Provide the [X, Y] coordinate of the cell's center where the given text is located.  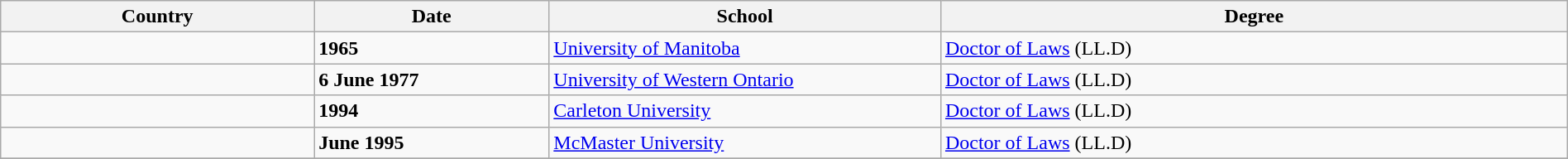
1994 [432, 111]
Degree [1254, 17]
McMaster University [745, 142]
June 1995 [432, 142]
Country [157, 17]
School [745, 17]
Date [432, 17]
1965 [432, 48]
University of Western Ontario [745, 79]
University of Manitoba [745, 48]
6 June 1977 [432, 79]
Carleton University [745, 111]
